Locate the cell with the specified text and output its [X, Y] center coordinate. 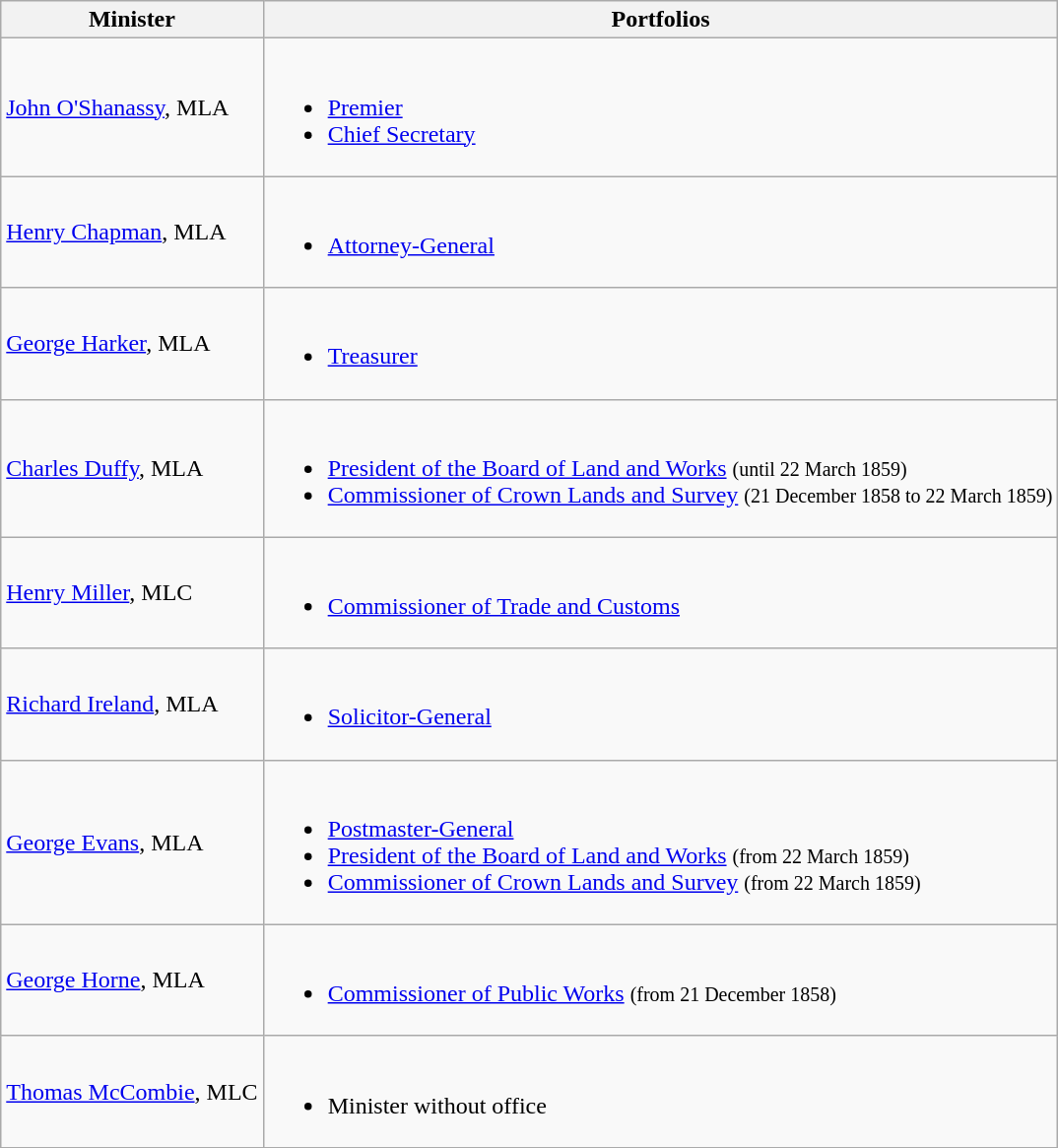
Commissioner of Public Works (from 21 December 1858) [660, 979]
Charles Duffy, MLA [132, 468]
Minister [132, 20]
Minister without office [660, 1092]
President of the Board of Land and Works (until 22 March 1859)Commissioner of Crown Lands and Survey (21 December 1858 to 22 March 1859) [660, 468]
George Evans, MLA [132, 842]
John O'Shanassy, MLA [132, 107]
Solicitor-General [660, 704]
Treasurer [660, 343]
Richard Ireland, MLA [132, 704]
Portfolios [660, 20]
George Harker, MLA [132, 343]
Henry Chapman, MLA [132, 233]
George Horne, MLA [132, 979]
Attorney-General [660, 233]
Henry Miller, MLC [132, 593]
Thomas McCombie, MLC [132, 1092]
Postmaster-GeneralPresident of the Board of Land and Works (from 22 March 1859)Commissioner of Crown Lands and Survey (from 22 March 1859) [660, 842]
Commissioner of Trade and Customs [660, 593]
PremierChief Secretary [660, 107]
